Return [X, Y] of the center of cell containing provided text 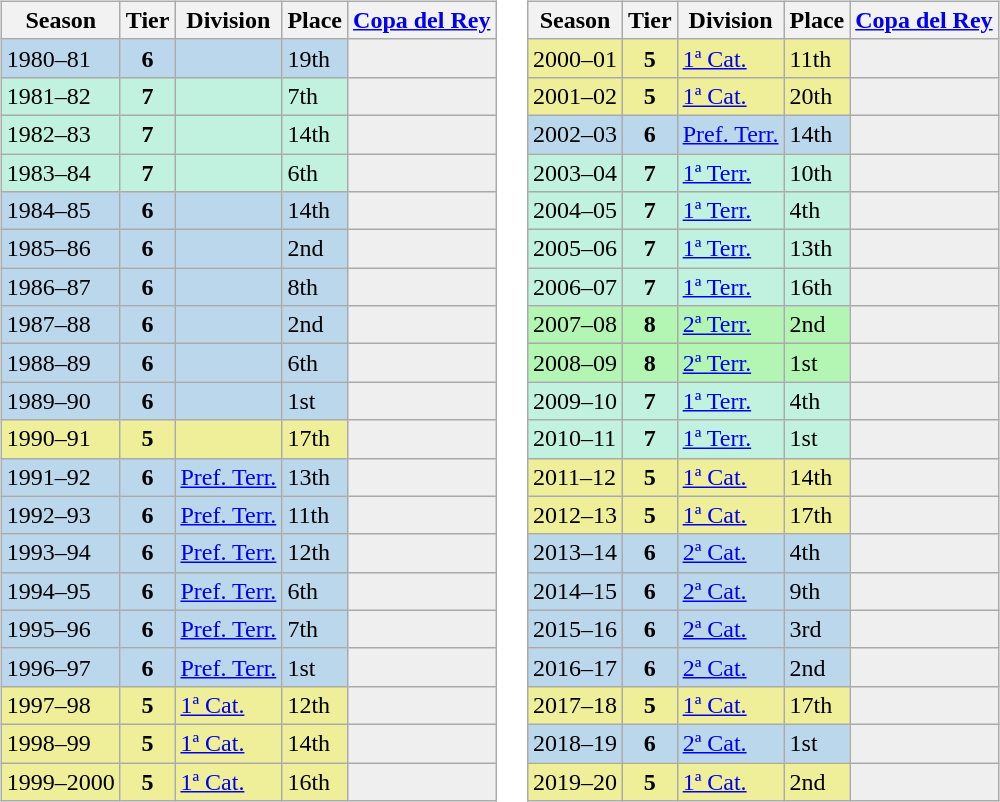
2004–05 [574, 211]
1994–95 [60, 591]
2002–03 [574, 134]
1997–98 [60, 705]
2000–01 [574, 58]
1991–92 [60, 477]
10th [817, 173]
1986–87 [60, 287]
1985–86 [60, 249]
1983–84 [60, 173]
1989–90 [60, 401]
1990–91 [60, 439]
2019–20 [574, 781]
2008–09 [574, 363]
3rd [817, 629]
1981–82 [60, 96]
1999–2000 [60, 781]
1998–99 [60, 743]
20th [817, 96]
1995–96 [60, 629]
9th [817, 591]
2007–08 [574, 325]
2014–15 [574, 591]
2011–12 [574, 477]
2018–19 [574, 743]
2012–13 [574, 515]
1992–93 [60, 515]
2015–16 [574, 629]
1988–89 [60, 363]
1987–88 [60, 325]
2006–07 [574, 287]
1984–85 [60, 211]
19th [315, 58]
2003–04 [574, 173]
1996–97 [60, 667]
2005–06 [574, 249]
2009–10 [574, 401]
2010–11 [574, 439]
1980–81 [60, 58]
2016–17 [574, 667]
2001–02 [574, 96]
1993–94 [60, 553]
8th [315, 287]
2017–18 [574, 705]
2013–14 [574, 553]
1982–83 [60, 134]
